Capture the cell that displays the provided text and extract its (x, y) central coordinate. 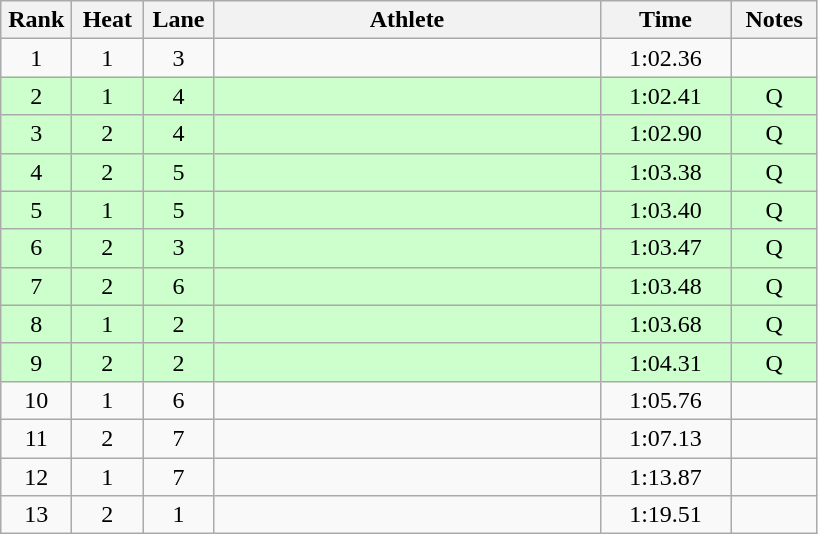
1:03.47 (666, 248)
1:13.87 (666, 477)
1:04.31 (666, 362)
10 (36, 400)
1:02.90 (666, 134)
8 (36, 324)
1:02.36 (666, 58)
Lane (178, 20)
9 (36, 362)
12 (36, 477)
Time (666, 20)
1:03.68 (666, 324)
1:02.41 (666, 96)
13 (36, 515)
1:07.13 (666, 438)
Heat (108, 20)
Notes (774, 20)
1:03.48 (666, 286)
11 (36, 438)
1:03.38 (666, 172)
Rank (36, 20)
1:19.51 (666, 515)
1:03.40 (666, 210)
1:05.76 (666, 400)
Athlete (407, 20)
